For the text-containing cell, return its midpoint in (x, y) coordinate format. 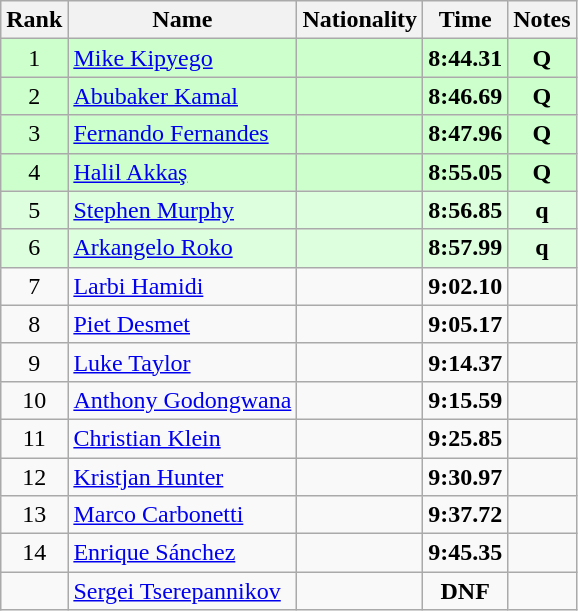
Halil Akkaş (182, 172)
Notes (542, 20)
1 (34, 58)
Rank (34, 20)
8:55.05 (466, 172)
9 (34, 362)
11 (34, 438)
8:46.69 (466, 96)
6 (34, 248)
Stephen Murphy (182, 210)
Sergei Tserepannikov (182, 591)
7 (34, 286)
DNF (466, 591)
8 (34, 324)
Anthony Godongwana (182, 400)
8:44.31 (466, 58)
Christian Klein (182, 438)
9:37.72 (466, 515)
Kristjan Hunter (182, 477)
Name (182, 20)
Mike Kipyego (182, 58)
14 (34, 553)
Marco Carbonetti (182, 515)
Enrique Sánchez (182, 553)
3 (34, 134)
9:14.37 (466, 362)
2 (34, 96)
Fernando Fernandes (182, 134)
Larbi Hamidi (182, 286)
9:25.85 (466, 438)
13 (34, 515)
Piet Desmet (182, 324)
9:45.35 (466, 553)
9:30.97 (466, 477)
9:02.10 (466, 286)
5 (34, 210)
8:56.85 (466, 210)
9:15.59 (466, 400)
Nationality (360, 20)
12 (34, 477)
8:47.96 (466, 134)
Abubaker Kamal (182, 96)
8:57.99 (466, 248)
Luke Taylor (182, 362)
4 (34, 172)
10 (34, 400)
9:05.17 (466, 324)
Time (466, 20)
Arkangelo Roko (182, 248)
